Search for the cell housing the specified text and yield its (x, y) center coordinate. 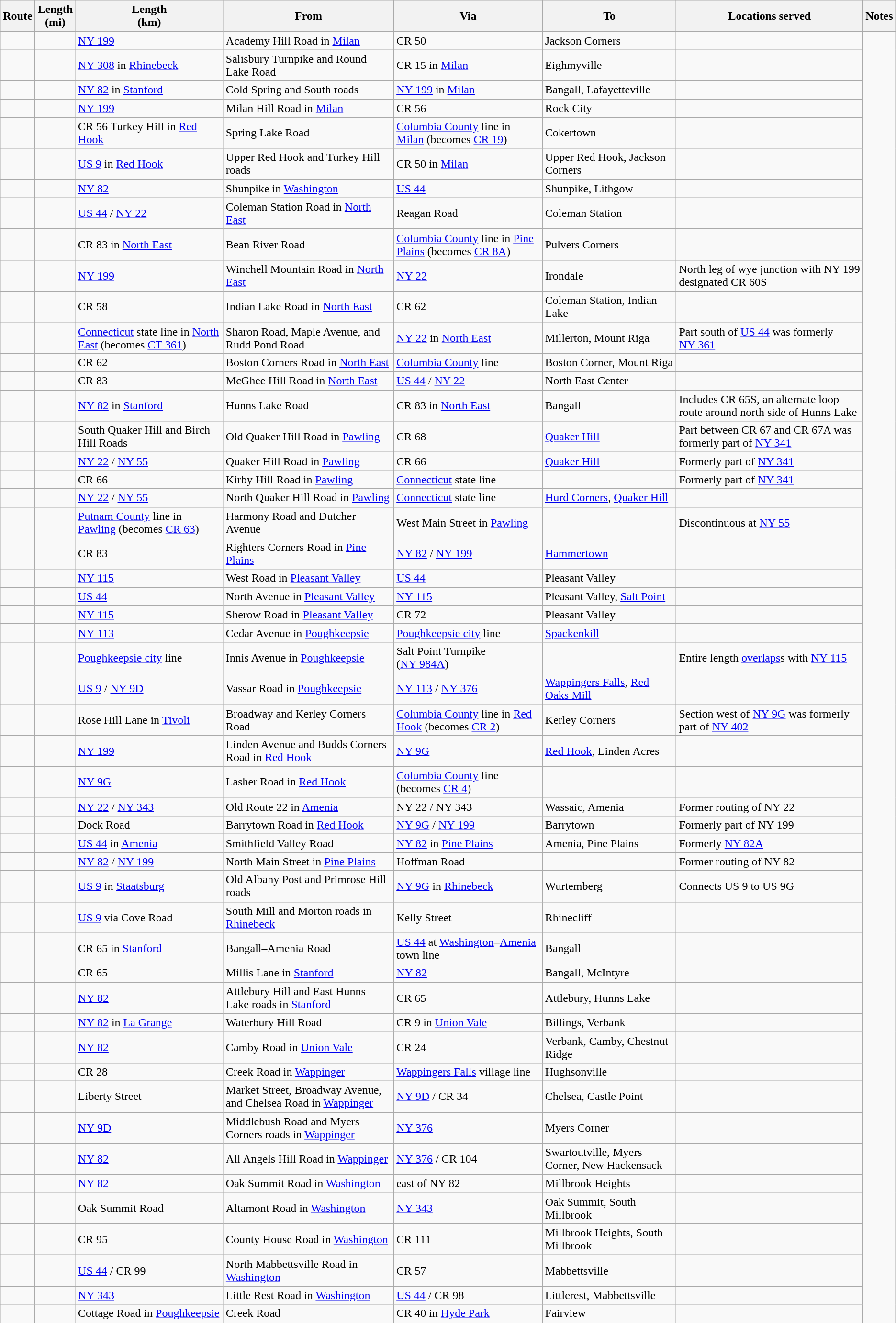
Waterbury Hill Road (308, 1022)
Millbrook Heights (609, 1184)
McGhee Hill Road in North East (308, 381)
Putnam County line in Pawling (becomes CR 63) (149, 523)
Cottage Road in Poughkeepsie (149, 1313)
North leg of wye junction with NY 199 designated CR 60S (770, 276)
Wappingers Falls, Red Oaks Mill (609, 688)
Jackson Corners (609, 41)
North Avenue in Pleasant Valley (308, 596)
Hammertown (609, 553)
Oak Summit, South Millbrook (609, 1208)
Middlebush Road and Myers Corners roads in Wappinger (308, 1128)
Old Albany Post and Primrose Hill roads (308, 886)
Columbia County line in Pine Plains (becomes CR 8A) (468, 244)
North Main Street in Pine Plains (308, 862)
Former routing of NY 82 (770, 862)
US 9 in Red Hook (149, 164)
Rose Hill Lane in Tivoli (149, 720)
CR 58 (149, 306)
Wappingers Falls village line (468, 1072)
Dock Road (149, 825)
Part between CR 67 and CR 67A was formerly part of NY 341 (770, 437)
Attlebury Hill and East Hunns Lake roads in Stanford (308, 998)
Sherow Road in Pleasant Valley (308, 615)
Length(mi) (55, 16)
Part south of US 44 was formerly NY 361 (770, 338)
Fairview (609, 1313)
Millis Lane in Stanford (308, 973)
South Mill and Morton roads in Rhinebeck (308, 917)
Bangall, Lafayetteville (609, 90)
Pleasant Valley, Salt Point (609, 596)
Red Hook, Linden Acres (609, 751)
Rhinecliff (609, 917)
CR 72 (468, 615)
Boston Corner, Mount Riga (609, 363)
Cokertown (609, 133)
Oak Summit Road (149, 1208)
CR 28 (149, 1072)
CR 50 (468, 41)
South Quaker Hill and Birch Hill Roads (149, 437)
NY 9D (149, 1128)
Via (468, 16)
Righters Corners Road in Pine Plains (308, 553)
Hunns Lake Road (308, 406)
Vassar Road in Poughkeepsie (308, 688)
Former routing of NY 22 (770, 807)
Market Street, Broadway Avenue, and Chelsea Road in Wappinger (308, 1096)
NY 22 (468, 276)
Broadway and Kerley Corners Road (308, 720)
Hoffman Road (468, 862)
Bangall, McIntyre (609, 973)
Milan Hill Road in Milan (308, 108)
Columbia County line in Milan (becomes CR 19) (468, 133)
Old Route 22 in Amenia (308, 807)
NY 113 (149, 633)
Indian Lake Road in North East (308, 306)
Barrytown Road in Red Hook (308, 825)
CR 40 in Hyde Park (468, 1313)
Includes CR 65S, an alternate loop route around north side of Hunns Lake (770, 406)
NY 9G in Rhinebeck (468, 886)
Entire length overlapss with NY 115 (770, 658)
Upper Red Hook and Turkey Hill roads (308, 164)
NY 308 in Rhinebeck (149, 65)
CR 57 (468, 1270)
Millerton, Mount Riga (609, 338)
Formerly NY 82A (770, 843)
Lasher Road in Red Hook (308, 782)
Billings, Verbank (609, 1022)
Academy Hill Road in Milan (308, 41)
Barrytown (609, 825)
Creek Road (308, 1313)
Columbia County line (becomes CR 4) (468, 782)
US 9 in Staatsburg (149, 886)
Pulvers Corners (609, 244)
Altamont Road in Washington (308, 1208)
Upper Red Hook, Jackson Corners (609, 164)
CR 15 in Milan (468, 65)
east of NY 82 (468, 1184)
Salt Point Turnpike (NY 984A) (468, 658)
Attlebury, Hunns Lake (609, 998)
Kerley Corners (609, 720)
Connecticut state line in North East (becomes CT 361) (149, 338)
Spring Lake Road (308, 133)
Bangall–Amenia Road (308, 949)
Locations served (770, 16)
Bean River Road (308, 244)
NY 82 in Pine Plains (468, 843)
Mabbettsville (609, 1270)
Shunpike, Lithgow (609, 189)
CR 68 (468, 437)
Boston Corners Road in North East (308, 363)
Kirby Hill Road in Pawling (308, 480)
US 44 in Amenia (149, 843)
CR 9 in Union Vale (468, 1022)
Formerly part of NY 199 (770, 825)
County House Road in Washington (308, 1240)
Linden Avenue and Budds Corners Road in Red Hook (308, 751)
Route (18, 16)
Shunpike in Washington (308, 189)
Hughsonville (609, 1072)
NY 9G / NY 199 (468, 825)
West Main Street in Pawling (468, 523)
CR 24 (468, 1047)
CR 65 in Stanford (149, 949)
Little Rest Road in Washington (308, 1295)
Littlerest, Mabbettsville (609, 1295)
Quaker Hill Road in Pawling (308, 461)
NY 9D / CR 34 (468, 1096)
Verbank, Camby, Chestnut Ridge (609, 1047)
Discontinuous at NY 55 (770, 523)
Creek Road in Wappinger (308, 1072)
Millbrook Heights, South Millbrook (609, 1240)
North East Center (609, 381)
US 44 at Washington–Amenia town line (468, 949)
Kelly Street (468, 917)
NY 113 / NY 376 (468, 688)
NY 376 / CR 104 (468, 1159)
North Mabbettsville Road in Washington (308, 1270)
Connects US 9 to US 9G (770, 886)
Liberty Street (149, 1096)
Old Quaker Hill Road in Pawling (308, 437)
US 9 via Cove Road (149, 917)
Chelsea, Castle Point (609, 1096)
Wassaic, Amenia (609, 807)
From (308, 16)
NY 22 in North East (468, 338)
US 44 / CR 98 (468, 1295)
Eighmyville (609, 65)
Irondale (609, 276)
US 9 / NY 9D (149, 688)
Hurd Corners, Quaker Hill (609, 498)
Columbia County line in Red Hook (becomes CR 2) (468, 720)
Swartoutville, Myers Corner, New Hackensack (609, 1159)
Salisbury Turnpike and Round Lake Road (308, 65)
CR 111 (468, 1240)
Oak Summit Road in Washington (308, 1184)
West Road in Pleasant Valley (308, 578)
Coleman Station Road in North East (308, 213)
NY 376 (468, 1128)
Coleman Station, Indian Lake (609, 306)
All Angels Hill Road in Wappinger (308, 1159)
CR 56 (468, 108)
Cold Spring and South roads (308, 90)
Cedar Avenue in Poughkeepsie (308, 633)
Sharon Road, Maple Avenue, and Rudd Pond Road (308, 338)
Camby Road in Union Vale (308, 1047)
Innis Avenue in Poughkeepsie (308, 658)
CR 56 Turkey Hill in Red Hook (149, 133)
Wurtemberg (609, 886)
Winchell Mountain Road in North East (308, 276)
Section west of NY 9G was formerly part of NY 402 (770, 720)
Notes (879, 16)
Spackenkill (609, 633)
Amenia, Pine Plains (609, 843)
Rock City (609, 108)
NY 82 in La Grange (149, 1022)
Columbia County line (468, 363)
CR 50 in Milan (468, 164)
US 44 / CR 99 (149, 1270)
NY 199 in Milan (468, 90)
CR 95 (149, 1240)
Smithfield Valley Road (308, 843)
Harmony Road and Dutcher Avenue (308, 523)
Coleman Station (609, 213)
To (609, 16)
Myers Corner (609, 1128)
Reagan Road (468, 213)
North Quaker Hill Road in Pawling (308, 498)
Length(km) (149, 16)
